Locate the cell with the specified text and output its (X, Y) center coordinate. 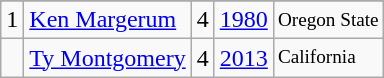
Oregon State (328, 20)
Ty Montgomery (108, 58)
California (328, 58)
Ken Margerum (108, 20)
1980 (244, 20)
1 (12, 20)
2013 (244, 58)
